Provide the [x, y] coordinate of the cell's center where the given text is located.  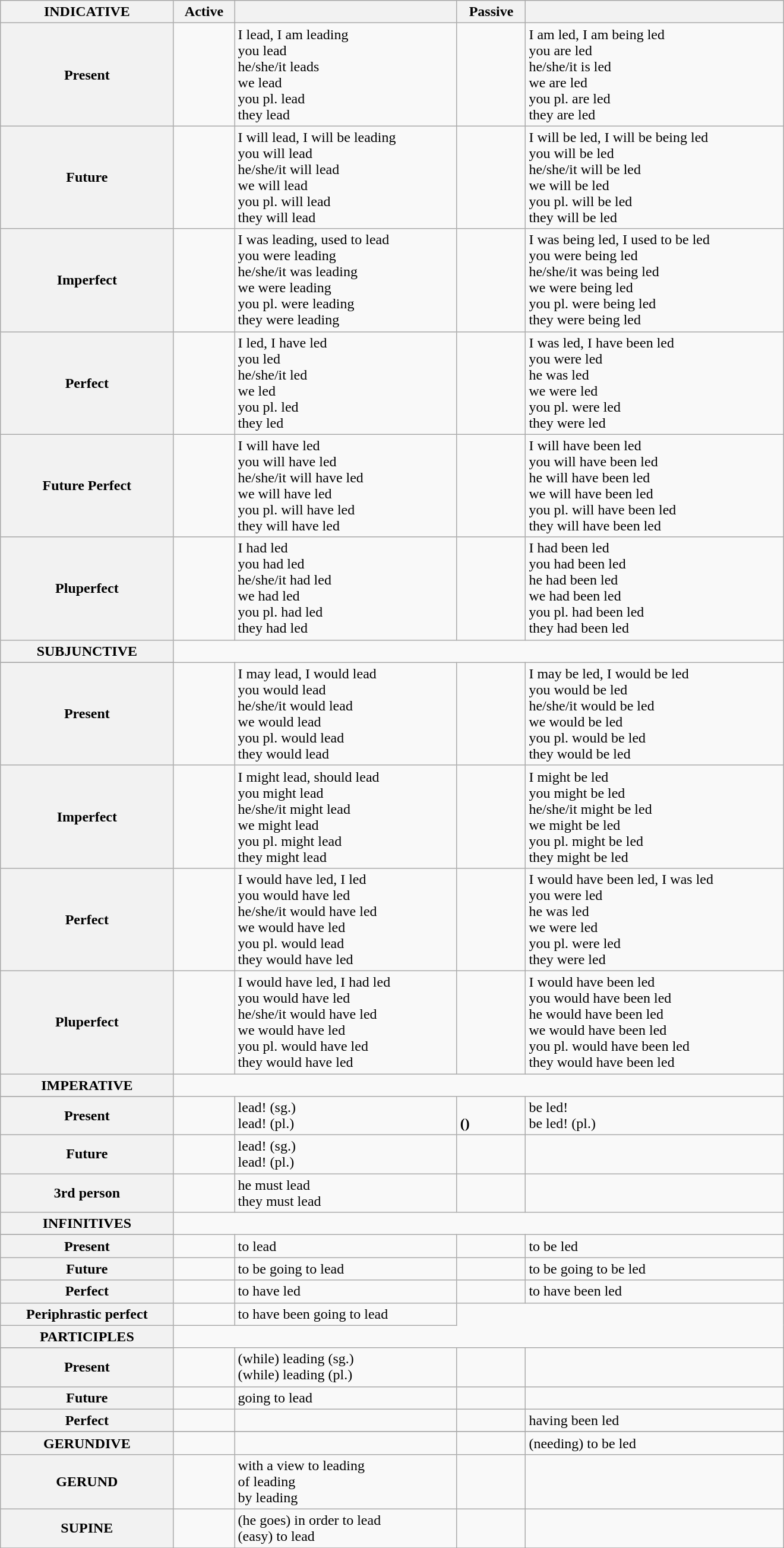
(he goes) in order to lead(easy) to lead [346, 1528]
going to lead [346, 1398]
I was leading, used to leadyou were leadinghe/she/it was leadingwe were leadingyou pl. were leadingthey were leading [346, 280]
I may be led, I would be ledyou would be ledhe/she/it would be ledwe would be ledyou pl. would be ledthey would be led [655, 714]
Future Perfect [87, 486]
I would have been ledyou would have been ledhe would have been ledwe would have been ledyou pl. would have been ledthey would have been led [655, 1022]
(needing) to be led [655, 1443]
INFINITIVES [87, 1224]
be led!be led! (pl.) [655, 1116]
I was being led, I used to be ledyou were being ledhe/she/it was being ledwe were being ledyou pl. were being ledthey were being led [655, 280]
I will have been ledyou will have been ledhe will have been ledwe will have been ledyou pl. will have been ledthey will have been led [655, 486]
to have been led [655, 1291]
3rd person [87, 1193]
INDICATIVE [87, 12]
() [491, 1116]
PARTICIPLES [87, 1337]
I had ledyou had ledhe/she/it had ledwe had ledyou pl. had ledthey had led [346, 588]
I may lead, I would leadyou would leadhe/she/it would leadwe would leadyou pl. would leadthey would lead [346, 714]
I will lead, I will be leadingyou will leadhe/she/it will leadwe will leadyou pl. will leadthey will lead [346, 177]
with a view to leadingof leadingby leading [346, 1481]
to be led [655, 1246]
I would have been led, I was ledyou were ledhe was ledwe were ledyou pl. were ledthey were led [655, 920]
Passive [491, 12]
I will have ledyou will have ledhe/she/it will have ledwe will have ledyou pl. will have ledthey will have led [346, 486]
I would have led, I ledyou would have ledhe/she/it would have ledwe would have ledyou pl. would leadthey would have led [346, 920]
to be going to lead [346, 1269]
I led, I have ledyou ledhe/she/it ledwe ledyou pl. ledthey led [346, 383]
I might be ledyou might be ledhe/she/it might be ledwe might be ledyou pl. might be ledthey might be led [655, 816]
to have led [346, 1291]
GERUND [87, 1481]
Periphrastic perfect [87, 1314]
to lead [346, 1246]
he must leadthey must lead [346, 1193]
I would have led, I had ledyou would have ledhe/she/it would have ledwe would have ledyou pl. would have ledthey would have led [346, 1022]
I am led, I am being ledyou are ledhe/she/it is ledwe are ledyou pl. are ledthey are led [655, 75]
SUPINE [87, 1528]
to have been going to lead [346, 1314]
IMPERATIVE [87, 1085]
I lead, I am leadingyou leadhe/she/it leadswe leadyou pl. leadthey lead [346, 75]
I will be led, I will be being ledyou will be ledhe/she/it will be ledwe will be ledyou pl. will be ledthey will be led [655, 177]
(while) leading (sg.)(while) leading (pl.) [346, 1367]
Active [204, 12]
I might lead, should leadyou might leadhe/she/it might leadwe might leadyou pl. might leadthey might lead [346, 816]
I had been ledyou had been ledhe had been ledwe had been ledyou pl. had been ledthey had been led [655, 588]
I was led, I have been ledyou were ledhe was ledwe were ledyou pl. were ledthey were led [655, 383]
GERUNDIVE [87, 1443]
having been led [655, 1420]
to be going to be led [655, 1269]
SUBJUNCTIVE [87, 651]
